Determine the [X, Y] coordinate at the center of the cell enclosing the given text.  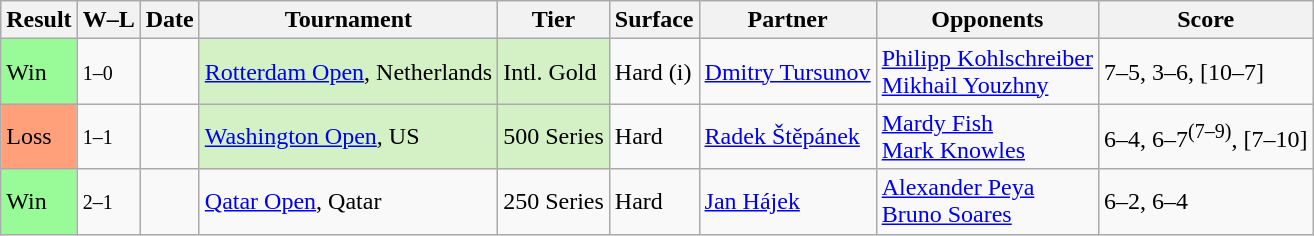
1–0 [108, 72]
Hard (i) [654, 72]
Intl. Gold [554, 72]
Philipp Kohlschreiber Mikhail Youzhny [987, 72]
Alexander Peya Bruno Soares [987, 202]
Jan Hájek [788, 202]
Dmitry Tursunov [788, 72]
Tournament [348, 20]
Result [39, 20]
Partner [788, 20]
7–5, 3–6, [10–7] [1206, 72]
Date [170, 20]
W–L [108, 20]
1–1 [108, 136]
Surface [654, 20]
Washington Open, US [348, 136]
Tier [554, 20]
Opponents [987, 20]
6–4, 6–7(7–9), [7–10] [1206, 136]
6–2, 6–4 [1206, 202]
Loss [39, 136]
Qatar Open, Qatar [348, 202]
Radek Štěpánek [788, 136]
Mardy Fish Mark Knowles [987, 136]
Rotterdam Open, Netherlands [348, 72]
500 Series [554, 136]
2–1 [108, 202]
250 Series [554, 202]
Score [1206, 20]
